Extract the [x, y] coordinate from the center of the cell holding the provided text.  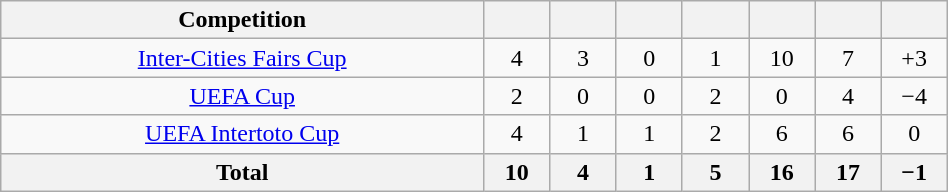
Total [242, 172]
UEFA Cup [242, 96]
UEFA Intertoto Cup [242, 134]
17 [848, 172]
7 [848, 58]
−1 [914, 172]
−4 [914, 96]
5 [715, 172]
16 [782, 172]
Inter-Cities Fairs Cup [242, 58]
3 [583, 58]
+3 [914, 58]
Competition [242, 20]
